Find where the given text appears and provide that cell's center as (X, Y) coordinate. 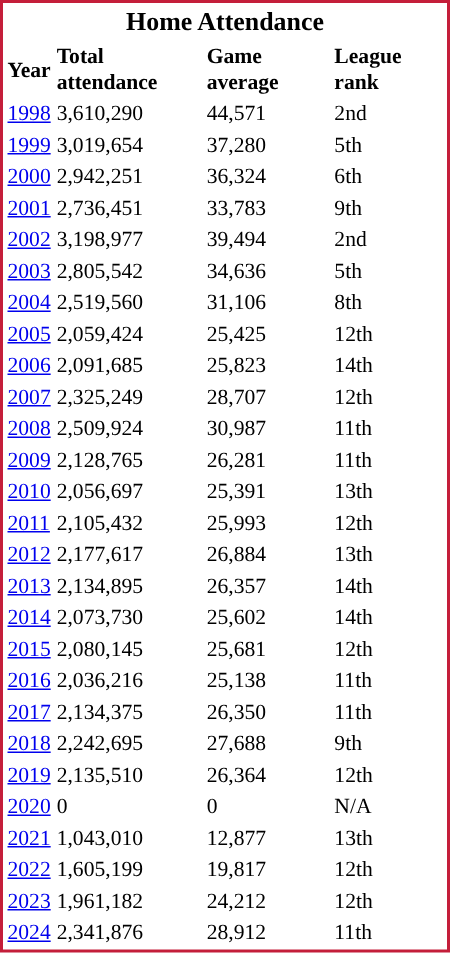
2000 (29, 176)
2013 (29, 586)
2,135,510 (128, 774)
36,324 (268, 176)
2,736,451 (128, 208)
25,602 (268, 617)
2,056,697 (128, 491)
2023 (29, 900)
24,212 (268, 900)
2014 (29, 617)
2021 (29, 838)
2002 (29, 239)
27,688 (268, 743)
1,605,199 (128, 869)
2010 (29, 491)
2,519,560 (128, 302)
Total attendance (128, 69)
2019 (29, 774)
2,942,251 (128, 176)
28,912 (268, 932)
1,961,182 (128, 900)
25,138 (268, 680)
2006 (29, 365)
2,059,424 (128, 334)
2001 (29, 208)
3,198,977 (128, 239)
2015 (29, 648)
25,993 (268, 522)
1,043,010 (128, 838)
2012 (29, 554)
2,080,145 (128, 648)
19,817 (268, 869)
44,571 (268, 113)
28,707 (268, 396)
37,280 (268, 144)
Game average (268, 69)
25,681 (268, 648)
N/A (388, 806)
2,128,765 (128, 460)
2,036,216 (128, 680)
2017 (29, 712)
31,106 (268, 302)
2003 (29, 270)
2,177,617 (128, 554)
League rank (388, 69)
2,805,542 (128, 270)
3,019,654 (128, 144)
2,134,375 (128, 712)
33,783 (268, 208)
26,364 (268, 774)
25,425 (268, 334)
2,341,876 (128, 932)
26,350 (268, 712)
8th (388, 302)
2005 (29, 334)
2007 (29, 396)
6th (388, 176)
2020 (29, 806)
26,281 (268, 460)
1999 (29, 144)
26,357 (268, 586)
2,073,730 (128, 617)
2004 (29, 302)
2,134,895 (128, 586)
12,877 (268, 838)
1998 (29, 113)
25,391 (268, 491)
30,987 (268, 428)
2,242,695 (128, 743)
2008 (29, 428)
Home Attendance (225, 22)
2018 (29, 743)
34,636 (268, 270)
Year (29, 69)
2024 (29, 932)
2022 (29, 869)
2,105,432 (128, 522)
2,509,924 (128, 428)
26,884 (268, 554)
2,091,685 (128, 365)
39,494 (268, 239)
2016 (29, 680)
2009 (29, 460)
25,823 (268, 365)
3,610,290 (128, 113)
2011 (29, 522)
2,325,249 (128, 396)
